Search for the cell housing the specified text and yield its (X, Y) center coordinate. 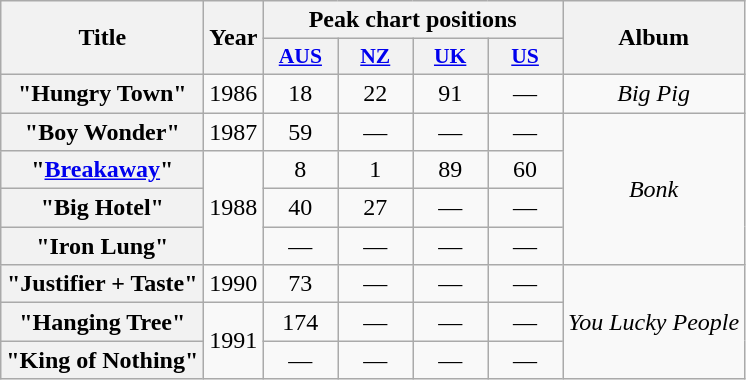
AUS (300, 57)
1988 (234, 208)
89 (450, 170)
"Big Hotel" (102, 208)
"Boy Wonder" (102, 131)
73 (300, 284)
"Hungry Town" (102, 93)
NZ (376, 57)
Peak chart positions (413, 20)
You Lucky People (654, 322)
59 (300, 131)
174 (300, 322)
27 (376, 208)
"Iron Lung" (102, 246)
18 (300, 93)
1991 (234, 341)
Bonk (654, 188)
"Hanging Tree" (102, 322)
91 (450, 93)
22 (376, 93)
Big Pig (654, 93)
Title (102, 38)
40 (300, 208)
US (526, 57)
1987 (234, 131)
1990 (234, 284)
1986 (234, 93)
UK (450, 57)
Year (234, 38)
60 (526, 170)
Album (654, 38)
"Breakaway" (102, 170)
8 (300, 170)
"Justifier + Taste" (102, 284)
"King of Nothing" (102, 360)
1 (376, 170)
